Pinpoint the cell where the given text exists, returning its [X, Y] midpoint coordinate. 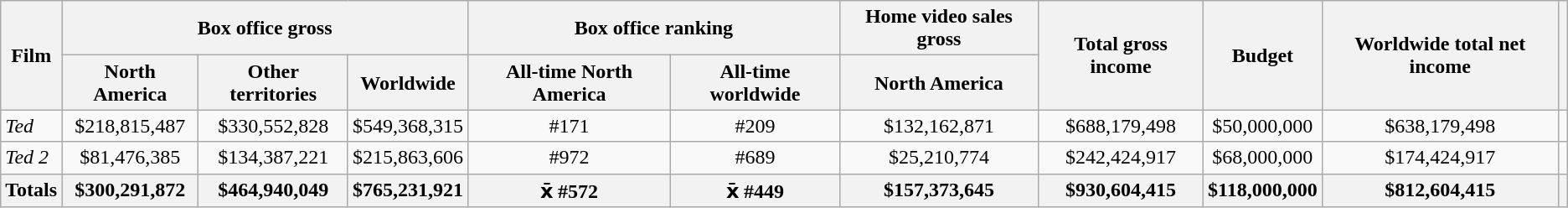
All-time North America [570, 82]
Home video sales gross [938, 29]
$218,815,487 [131, 126]
$765,231,921 [407, 190]
$638,179,498 [1440, 126]
Ted 2 [32, 158]
$300,291,872 [131, 190]
#972 [570, 158]
Film [32, 55]
#209 [756, 126]
$330,552,828 [273, 126]
$134,387,221 [273, 158]
#171 [570, 126]
Ted [32, 126]
Budget [1262, 55]
$812,604,415 [1440, 190]
$157,373,645 [938, 190]
All-time worldwide [756, 82]
$68,000,000 [1262, 158]
Box office ranking [654, 29]
$549,368,315 [407, 126]
$242,424,917 [1121, 158]
$50,000,000 [1262, 126]
Box office gross [265, 29]
$215,863,606 [407, 158]
$132,162,871 [938, 126]
$25,210,774 [938, 158]
$174,424,917 [1440, 158]
Totals [32, 190]
Total gross income [1121, 55]
$81,476,385 [131, 158]
x̄ #572 [570, 190]
Worldwide [407, 82]
$464,940,049 [273, 190]
$688,179,498 [1121, 126]
Other territories [273, 82]
$118,000,000 [1262, 190]
Worldwide total net income [1440, 55]
$930,604,415 [1121, 190]
#689 [756, 158]
x̄ #449 [756, 190]
